Detect which cell encompasses the target text, then output its (X, Y) center coordinate. 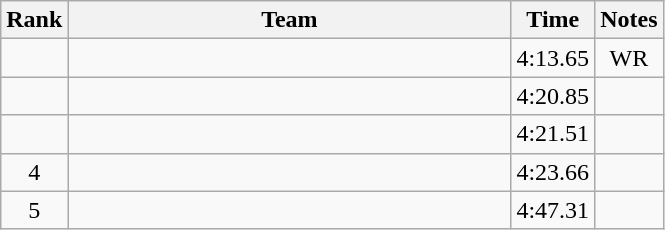
4:21.51 (553, 134)
4:13.65 (553, 58)
4 (34, 172)
4:23.66 (553, 172)
Notes (629, 20)
WR (629, 58)
Rank (34, 20)
4:20.85 (553, 96)
4:47.31 (553, 210)
5 (34, 210)
Team (290, 20)
Time (553, 20)
